Search for the cell housing the specified text and yield its (x, y) center coordinate. 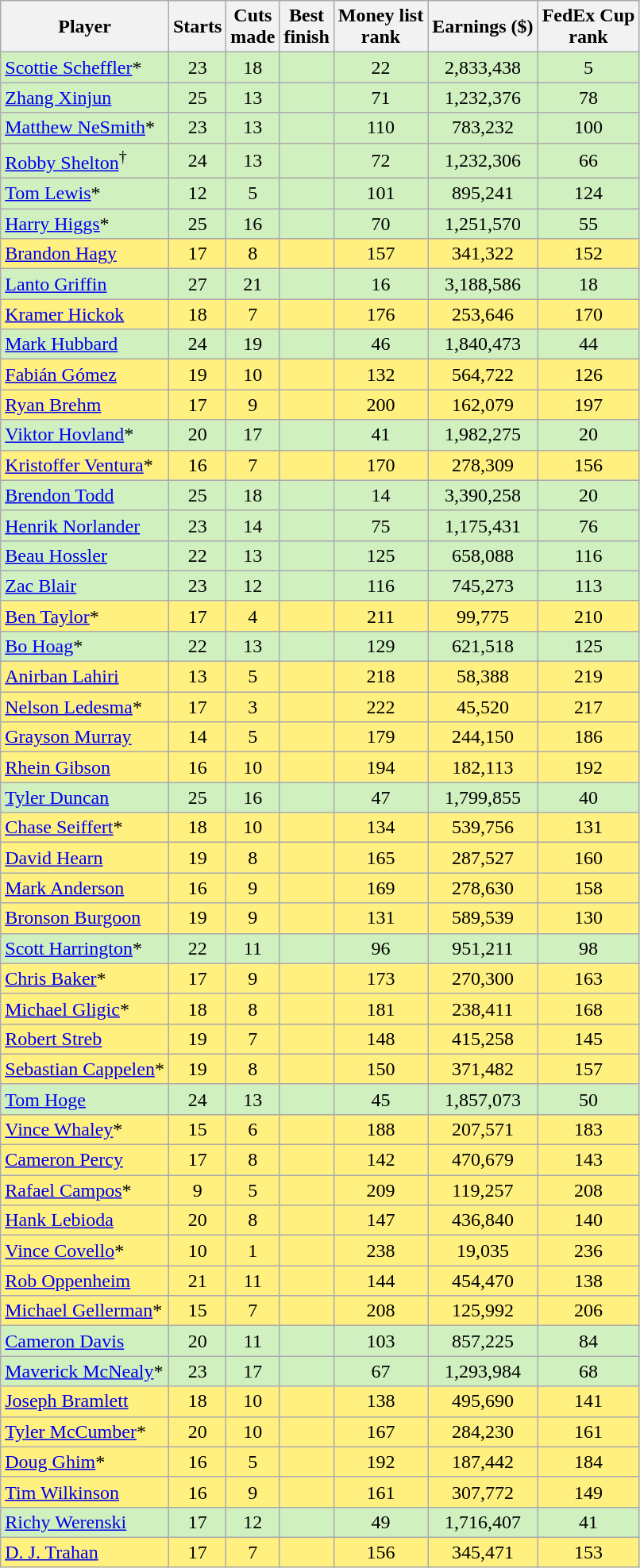
539,756 (483, 828)
49 (380, 1522)
Tom Lewis* (85, 194)
345,471 (483, 1552)
1,716,407 (483, 1522)
D. J. Trahan (85, 1552)
200 (380, 405)
141 (588, 1401)
Richy Werenski (85, 1522)
Money listrank (380, 27)
78 (588, 98)
895,241 (483, 194)
147 (380, 1220)
341,322 (483, 254)
145 (588, 1039)
Tim Wilkinson (85, 1492)
589,539 (483, 918)
144 (380, 1281)
99,775 (483, 616)
218 (380, 677)
66 (588, 160)
Scott Harrington* (85, 948)
206 (588, 1311)
197 (588, 405)
3,188,586 (483, 284)
Cameron Percy (85, 1160)
163 (588, 978)
55 (588, 224)
FedEx Cuprank (588, 27)
Rafael Campos* (85, 1190)
68 (588, 1371)
Harry Higgs* (85, 224)
Ryan Brehm (85, 405)
149 (588, 1492)
130 (588, 918)
209 (380, 1190)
Bo Hoag* (85, 646)
125,992 (483, 1311)
75 (380, 525)
148 (380, 1039)
160 (588, 858)
857,225 (483, 1341)
158 (588, 888)
182,113 (483, 767)
207,571 (483, 1129)
951,211 (483, 948)
186 (588, 737)
46 (380, 344)
Vince Whaley* (85, 1129)
1,232,306 (483, 160)
150 (380, 1069)
188 (380, 1129)
Michael Gligic* (85, 1009)
187,442 (483, 1462)
181 (380, 1009)
72 (380, 160)
45,520 (483, 707)
Kramer Hickok (85, 314)
Grayson Murray (85, 737)
Viktor Hovland* (85, 435)
126 (588, 375)
132 (380, 375)
278,309 (483, 465)
284,230 (483, 1432)
Robby Shelton† (85, 160)
Bronson Burgoon (85, 918)
Chris Baker* (85, 978)
Zac Blair (85, 586)
58,388 (483, 677)
134 (380, 828)
Starts (197, 27)
176 (380, 314)
564,722 (483, 375)
Anirban Lahiri (85, 677)
1,857,073 (483, 1099)
270,300 (483, 978)
50 (588, 1099)
Doug Ghim* (85, 1462)
67 (380, 1371)
David Hearn (85, 858)
287,527 (483, 858)
Cutsmade (253, 27)
783,232 (483, 128)
3,390,258 (483, 495)
621,518 (483, 646)
238 (380, 1251)
Lanto Griffin (85, 284)
194 (380, 767)
44 (588, 344)
219 (588, 677)
110 (380, 128)
70 (380, 224)
Robert Streb (85, 1039)
4 (253, 616)
211 (380, 616)
495,690 (483, 1401)
100 (588, 128)
Ben Taylor* (85, 616)
Hank Lebioda (85, 1220)
Tyler Duncan (85, 797)
1 (253, 1251)
124 (588, 194)
167 (380, 1432)
Chase Seiffert* (85, 828)
Player (85, 27)
307,772 (483, 1492)
Joseph Bramlett (85, 1401)
745,273 (483, 586)
98 (588, 948)
244,150 (483, 737)
40 (588, 797)
253,646 (483, 314)
278,630 (483, 888)
Beau Hossler (85, 555)
371,482 (483, 1069)
Cameron Davis (85, 1341)
Kristoffer Ventura* (85, 465)
183 (588, 1129)
Sebastian Cappelen* (85, 1069)
101 (380, 194)
Nelson Ledesma* (85, 707)
173 (380, 978)
222 (380, 707)
Tyler McCumber* (85, 1432)
179 (380, 737)
Fabián Gómez (85, 375)
152 (588, 254)
76 (588, 525)
27 (197, 284)
1,293,984 (483, 1371)
Tom Hoge (85, 1099)
1,799,855 (483, 797)
415,258 (483, 1039)
169 (380, 888)
45 (380, 1099)
436,840 (483, 1220)
236 (588, 1251)
1,175,431 (483, 525)
2,833,438 (483, 67)
470,679 (483, 1160)
119,257 (483, 1190)
454,470 (483, 1281)
143 (588, 1160)
Scottie Scheffler* (85, 67)
Henrik Norlander (85, 525)
129 (380, 646)
Earnings ($) (483, 27)
165 (380, 858)
162,079 (483, 405)
Maverick McNealy* (85, 1371)
184 (588, 1462)
238,411 (483, 1009)
Mark Anderson (85, 888)
96 (380, 948)
1,982,275 (483, 435)
Bestfinish (307, 27)
47 (380, 797)
168 (588, 1009)
71 (380, 98)
Mark Hubbard (85, 344)
1,251,570 (483, 224)
658,088 (483, 555)
6 (253, 1129)
142 (380, 1160)
1,232,376 (483, 98)
103 (380, 1341)
153 (588, 1552)
3 (253, 707)
Matthew NeSmith* (85, 128)
Zhang Xinjun (85, 98)
210 (588, 616)
19,035 (483, 1251)
1,840,473 (483, 344)
140 (588, 1220)
Rob Oppenheim (85, 1281)
Rhein Gibson (85, 767)
Vince Covello* (85, 1251)
84 (588, 1341)
113 (588, 586)
Brendon Todd (85, 495)
217 (588, 707)
Michael Gellerman* (85, 1311)
Brandon Hagy (85, 254)
